Return [X, Y] of the center of cell containing provided text 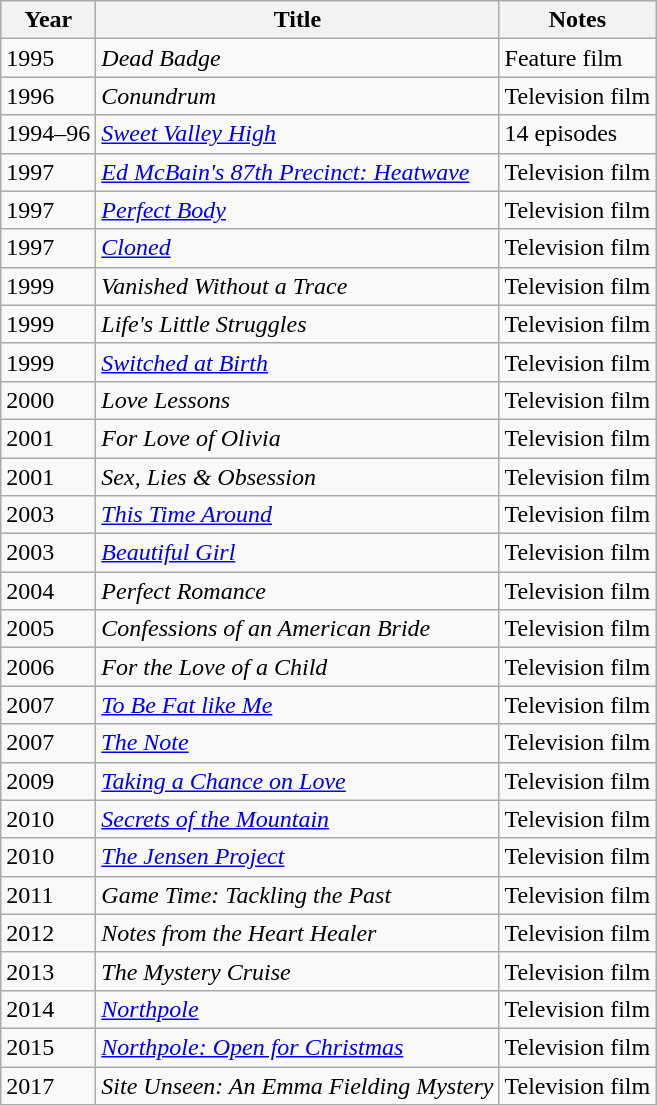
Vanished Without a Trace [298, 286]
2017 [48, 1085]
This Time Around [298, 515]
Feature film [578, 58]
2015 [48, 1047]
2014 [48, 1009]
Sex, Lies & Obsession [298, 477]
Love Lessons [298, 400]
Perfect Romance [298, 591]
Year [48, 20]
Confessions of an American Bride [298, 629]
Dead Badge [298, 58]
2004 [48, 591]
2000 [48, 400]
Perfect Body [298, 210]
2005 [48, 629]
1995 [48, 58]
To Be Fat like Me [298, 705]
The Mystery Cruise [298, 971]
Notes [578, 20]
Conundrum [298, 96]
The Note [298, 743]
For the Love of a Child [298, 667]
2006 [48, 667]
2012 [48, 933]
Taking a Chance on Love [298, 781]
Northpole: Open for Christmas [298, 1047]
Beautiful Girl [298, 553]
2011 [48, 895]
Switched at Birth [298, 362]
1994–96 [48, 134]
Secrets of the Mountain [298, 819]
Title [298, 20]
1996 [48, 96]
Ed McBain's 87th Precinct: Heatwave [298, 172]
Site Unseen: An Emma Fielding Mystery [298, 1085]
Notes from the Heart Healer [298, 933]
For Love of Olivia [298, 438]
2013 [48, 971]
The Jensen Project [298, 857]
Northpole [298, 1009]
14 episodes [578, 134]
2009 [48, 781]
Life's Little Struggles [298, 324]
Cloned [298, 248]
Game Time: Tackling the Past [298, 895]
Sweet Valley High [298, 134]
